For the text-containing cell, return its midpoint in (X, Y) coordinate format. 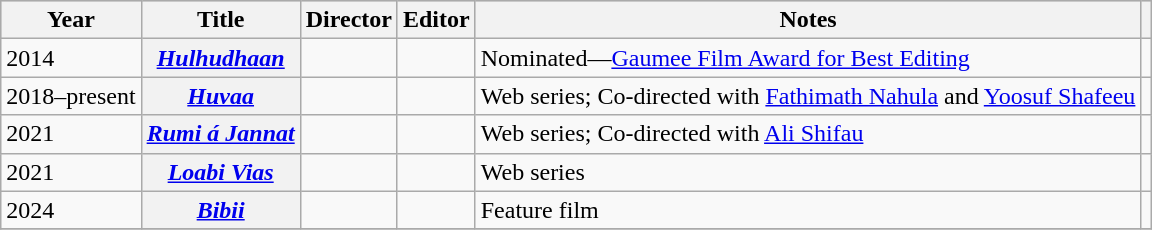
Year (71, 20)
2014 (71, 58)
2018–present (71, 96)
Hulhudhaan (220, 58)
Director (348, 20)
Editor (436, 20)
2024 (71, 210)
Loabi Vias (220, 172)
Feature film (808, 210)
Nominated—Gaumee Film Award for Best Editing (808, 58)
Web series; Co-directed with Fathimath Nahula and Yoosuf Shafeeu (808, 96)
Web series (808, 172)
Title (220, 20)
Web series; Co-directed with Ali Shifau (808, 134)
Rumi á Jannat (220, 134)
Huvaa (220, 96)
Bibii (220, 210)
Notes (808, 20)
